For the text-containing cell, return its midpoint in (x, y) coordinate format. 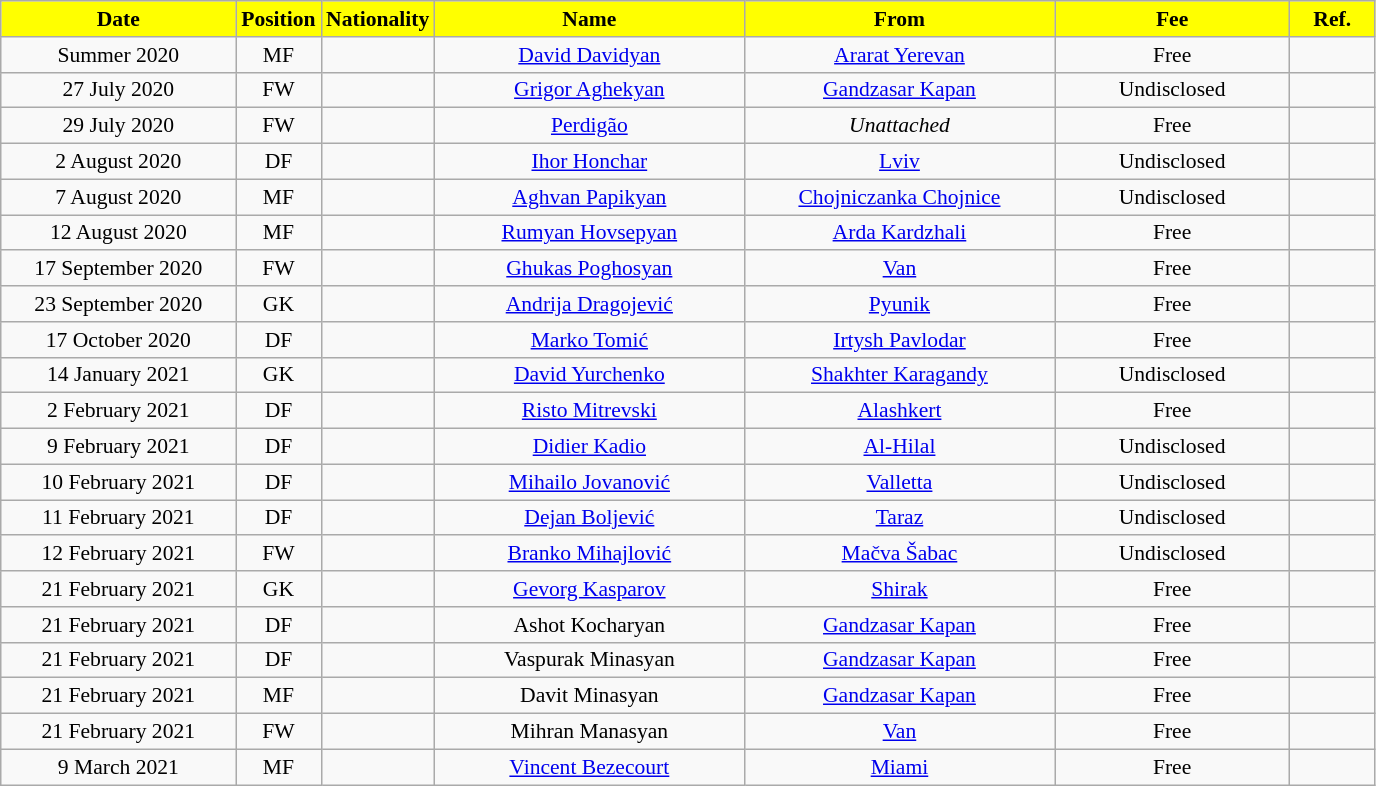
Mačva Šabac (899, 554)
Position (278, 19)
Arda Kardzhali (899, 233)
Marko Tomić (589, 340)
7 August 2020 (118, 197)
Andrija Dragojević (589, 304)
Date (118, 19)
9 March 2021 (118, 767)
Al-Hilal (899, 447)
Aghvan Papikyan (589, 197)
Dejan Boljević (589, 518)
Grigor Aghekyan (589, 90)
Miami (899, 767)
12 August 2020 (118, 233)
Ararat Yerevan (899, 55)
Ghukas Poghosyan (589, 269)
Davit Minasyan (589, 696)
Vaspurak Minasyan (589, 660)
Mihran Manasyan (589, 732)
17 October 2020 (118, 340)
Unattached (899, 126)
Didier Kadio (589, 447)
12 February 2021 (118, 554)
Risto Mitrevski (589, 411)
Branko Mihajlović (589, 554)
Fee (1172, 19)
Rumyan Hovsepyan (589, 233)
Summer 2020 (118, 55)
11 February 2021 (118, 518)
Pyunik (899, 304)
Gevorg Kasparov (589, 589)
27 July 2020 (118, 90)
Nationality (378, 19)
Shirak (899, 589)
Vincent Bezecourt (589, 767)
Irtysh Pavlodar (899, 340)
Lviv (899, 162)
2 February 2021 (118, 411)
Perdigão (589, 126)
Name (589, 19)
Chojniczanka Chojnice (899, 197)
17 September 2020 (118, 269)
14 January 2021 (118, 375)
Alashkert (899, 411)
29 July 2020 (118, 126)
David Davidyan (589, 55)
23 September 2020 (118, 304)
Ref. (1332, 19)
2 August 2020 (118, 162)
10 February 2021 (118, 482)
Ashot Kocharyan (589, 625)
Shakhter Karagandy (899, 375)
David Yurchenko (589, 375)
Taraz (899, 518)
Ihor Honchar (589, 162)
From (899, 19)
Valletta (899, 482)
Mihailo Jovanović (589, 482)
9 February 2021 (118, 447)
